Return [X, Y] of the center of cell containing provided text 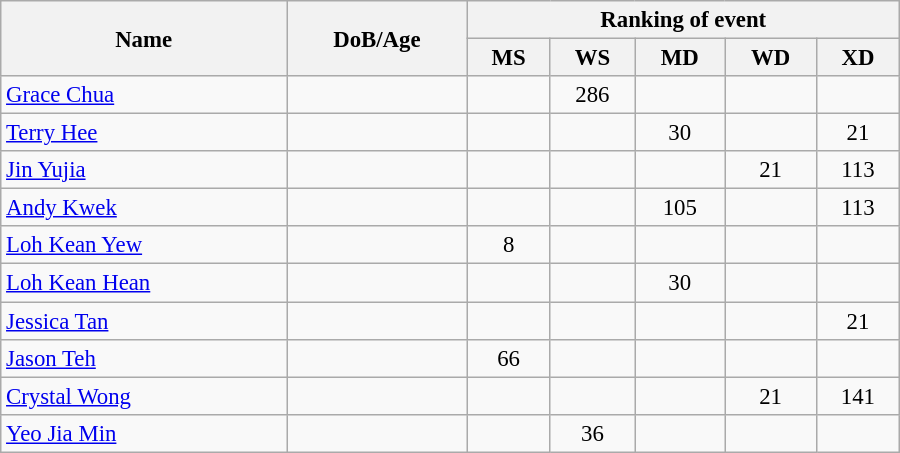
WS [592, 58]
Name [144, 38]
Loh Kean Hean [144, 283]
286 [592, 95]
105 [680, 208]
Jin Yujia [144, 170]
8 [508, 245]
Crystal Wong [144, 396]
Terry Hee [144, 133]
Jason Teh [144, 358]
Yeo Jia Min [144, 433]
MD [680, 58]
36 [592, 433]
WD [771, 58]
Loh Kean Yew [144, 245]
MS [508, 58]
141 [858, 396]
Jessica Tan [144, 321]
DoB/Age [378, 38]
Grace Chua [144, 95]
66 [508, 358]
Andy Kwek [144, 208]
Ranking of event [683, 20]
XD [858, 58]
